From the cell containing the given text, extract its center point as [X, Y] coordinate. 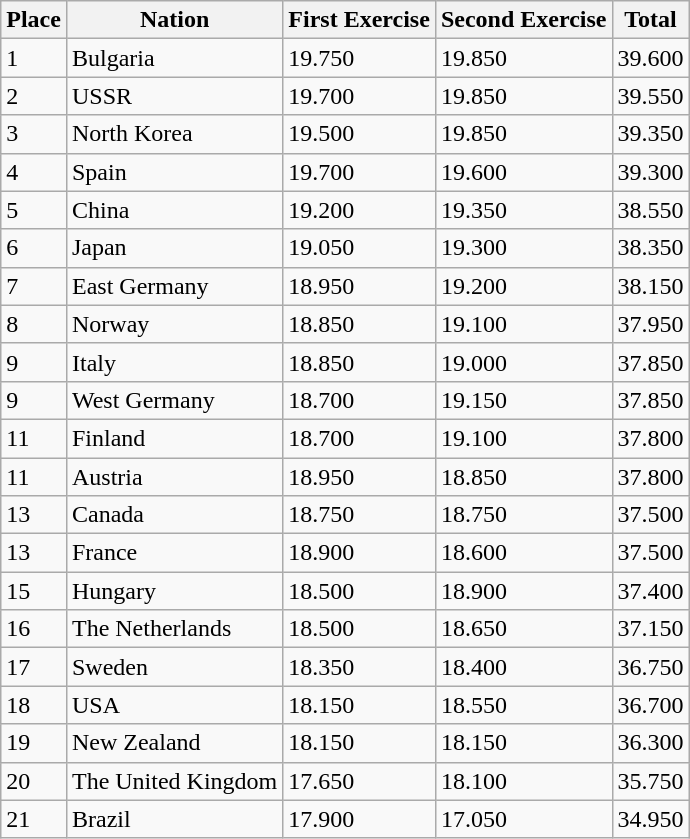
19.000 [524, 362]
18.550 [524, 705]
18.650 [524, 629]
7 [34, 286]
China [174, 210]
39.600 [650, 58]
19.150 [524, 400]
6 [34, 248]
Bulgaria [174, 58]
Spain [174, 172]
35.750 [650, 781]
39.350 [650, 134]
17 [34, 667]
15 [34, 591]
Nation [174, 20]
Japan [174, 248]
18.100 [524, 781]
34.950 [650, 819]
39.550 [650, 96]
18 [34, 705]
37.400 [650, 591]
36.700 [650, 705]
Sweden [174, 667]
19.500 [360, 134]
New Zealand [174, 743]
20 [34, 781]
The United Kingdom [174, 781]
36.750 [650, 667]
38.350 [650, 248]
16 [34, 629]
38.150 [650, 286]
Brazil [174, 819]
19 [34, 743]
1 [34, 58]
Hungary [174, 591]
4 [34, 172]
West Germany [174, 400]
Finland [174, 438]
Italy [174, 362]
19.750 [360, 58]
Total [650, 20]
38.550 [650, 210]
21 [34, 819]
17.900 [360, 819]
17.050 [524, 819]
Austria [174, 477]
East Germany [174, 286]
Place [34, 20]
First Exercise [360, 20]
Norway [174, 324]
USSR [174, 96]
19.300 [524, 248]
18.350 [360, 667]
2 [34, 96]
8 [34, 324]
North Korea [174, 134]
19.350 [524, 210]
19.600 [524, 172]
17.650 [360, 781]
Canada [174, 515]
39.300 [650, 172]
36.300 [650, 743]
3 [34, 134]
Second Exercise [524, 20]
5 [34, 210]
The Netherlands [174, 629]
37.150 [650, 629]
19.050 [360, 248]
37.950 [650, 324]
18.600 [524, 553]
18.400 [524, 667]
France [174, 553]
USA [174, 705]
